Identify which cell holds the provided text, then report its (x, y) central coordinate. 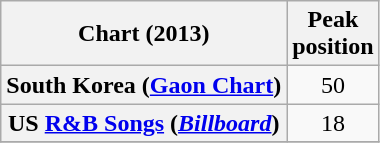
50 (333, 85)
18 (333, 123)
Peakposition (333, 34)
Chart (2013) (144, 34)
South Korea (Gaon Chart) (144, 85)
US R&B Songs (Billboard) (144, 123)
